Provide the (X, Y) coordinate of the cell's center where the given text is located.  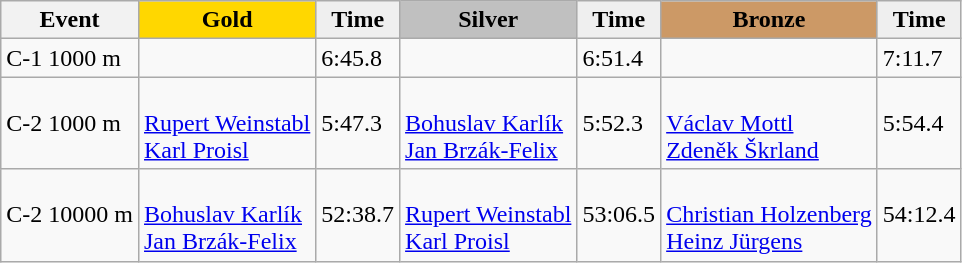
52:38.7 (358, 215)
53:06.5 (619, 215)
7:11.7 (919, 58)
6:45.8 (358, 58)
Gold (226, 20)
6:51.4 (619, 58)
Václav MottlZdeněk Škrland (770, 123)
Christian HolzenbergHeinz Jürgens (770, 215)
5:52.3 (619, 123)
C-2 10000 m (70, 215)
Event (70, 20)
Silver (488, 20)
5:54.4 (919, 123)
54:12.4 (919, 215)
5:47.3 (358, 123)
C-2 1000 m (70, 123)
C-1 1000 m (70, 58)
Bronze (770, 20)
